For the text-containing cell, return its midpoint in (X, Y) coordinate format. 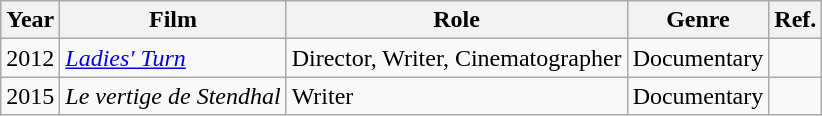
2015 (30, 96)
2012 (30, 58)
Ladies' Turn (173, 58)
Film (173, 20)
Director, Writer, Cinematographer (456, 58)
Role (456, 20)
Writer (456, 96)
Year (30, 20)
Le vertige de Stendhal (173, 96)
Ref. (796, 20)
Genre (698, 20)
